Find where the given text appears and provide that cell's center as (X, Y) coordinate. 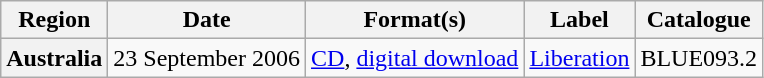
Format(s) (415, 20)
Catalogue (699, 20)
Date (207, 20)
Australia (54, 58)
23 September 2006 (207, 58)
Region (54, 20)
Label (580, 20)
BLUE093.2 (699, 58)
CD, digital download (415, 58)
Liberation (580, 58)
